Return [X, Y] of the center of cell containing provided text 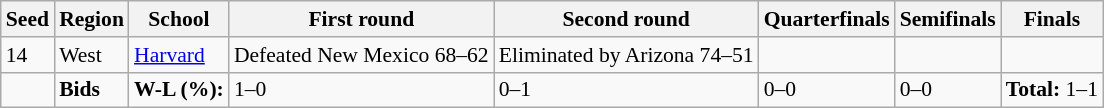
Bids [92, 90]
0–1 [626, 90]
Semifinals [948, 19]
Eliminated by Arizona 74–51 [626, 55]
First round [362, 19]
West [92, 55]
School [179, 19]
W-L (%): [179, 90]
Defeated New Mexico 68–62 [362, 55]
1–0 [362, 90]
Quarterfinals [827, 19]
Seed [28, 19]
Harvard [179, 55]
Second round [626, 19]
Total: 1–1 [1052, 90]
Region [92, 19]
Finals [1052, 19]
14 [28, 55]
